Return the [x, y] coordinate for the center point of the cell that contains the specified text.  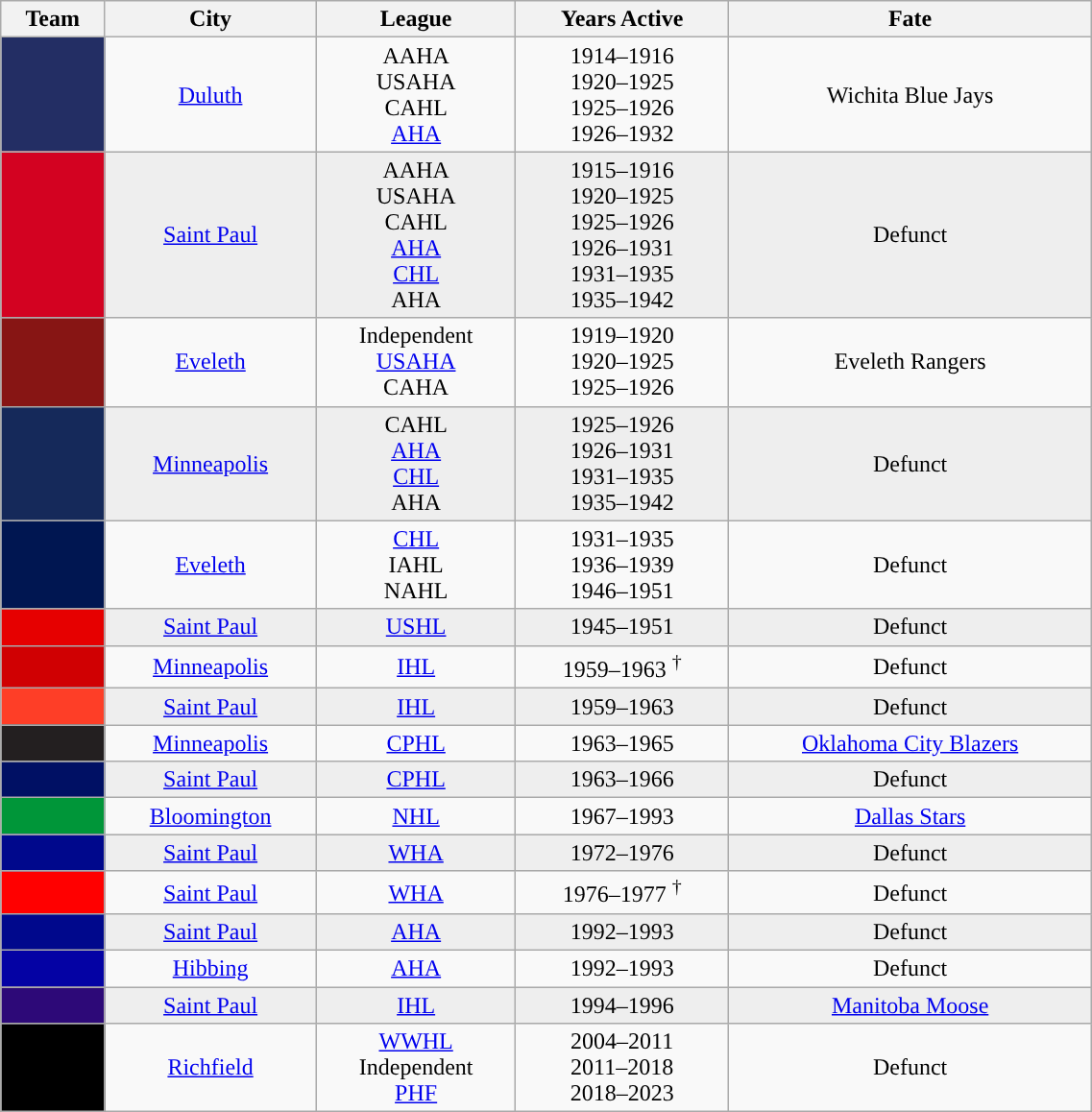
Manitoba Moose [910, 1005]
AAHAUSAHACAHLAHACHLAHA [416, 234]
Richfield [210, 1068]
1945–1951 [622, 627]
Fate [910, 19]
1967–1993 [622, 816]
1914–19161920–19251925–19261926–1932 [622, 94]
1959–1963 [622, 707]
1994–1996 [622, 1005]
Bloomington [210, 816]
Oklahoma City Blazers [910, 743]
1931–19351936–19391946–1951 [622, 565]
1972–1976 [622, 853]
USHL [416, 627]
AAHAUSAHACAHLAHA [416, 94]
Years Active [622, 19]
1963–1965 [622, 743]
Hibbing [210, 969]
Eveleth Rangers [910, 362]
League [416, 19]
1919–19201920–19251925–1926 [622, 362]
CAHLAHACHLAHA [416, 463]
Dallas Stars [910, 816]
2004–20112011–20182018–2023 [622, 1068]
1959–1963 † [622, 666]
Team [53, 19]
1925–19261926–19311931–19351935–1942 [622, 463]
City [210, 19]
Wichita Blue Jays [910, 94]
1915–19161920–19251925–19261926–19311931–19351935–1942 [622, 234]
CHLIAHLNAHL [416, 565]
1976–1977 † [622, 893]
Duluth [210, 94]
NHL [416, 816]
IndependentUSAHACAHA [416, 362]
WWHLIndependentPHF [416, 1068]
1963–1966 [622, 780]
